Search for the cell housing the specified text and yield its [x, y] center coordinate. 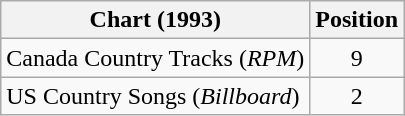
2 [357, 96]
9 [357, 58]
Position [357, 20]
Canada Country Tracks (RPM) [156, 58]
Chart (1993) [156, 20]
US Country Songs (Billboard) [156, 96]
